Detect which cell encompasses the target text, then output its [X, Y] center coordinate. 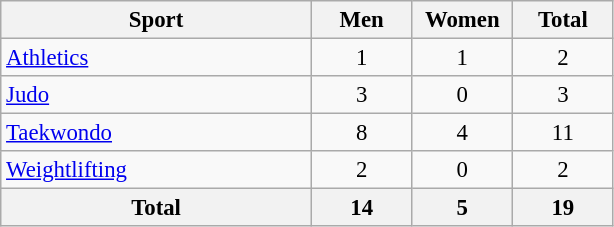
Judo [156, 95]
5 [462, 208]
Men [362, 20]
Women [462, 20]
Taekwondo [156, 133]
19 [564, 208]
Athletics [156, 58]
8 [362, 133]
4 [462, 133]
Weightlifting [156, 170]
11 [564, 133]
14 [362, 208]
Sport [156, 20]
